Detect which cell encompasses the target text, then output its [x, y] center coordinate. 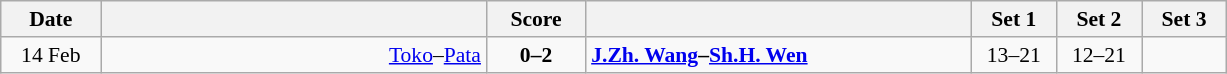
12–21 [1098, 55]
Set 1 [1014, 19]
Date [51, 19]
0–2 [536, 55]
Set 3 [1184, 19]
J.Zh. Wang–Sh.H. Wen [778, 55]
14 Feb [51, 55]
13–21 [1014, 55]
Toko–Pata [294, 55]
Set 2 [1098, 19]
Score [536, 19]
